Scan for the cell matching the given text and deliver its (x, y) coordinate at center. 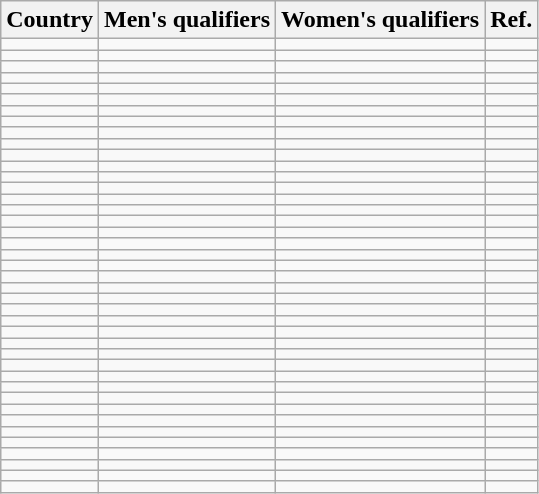
Ref. (512, 20)
Women's qualifiers (380, 20)
Country (50, 20)
Men's qualifiers (186, 20)
